Determine the [x, y] coordinate at the center of the cell enclosing the given text.  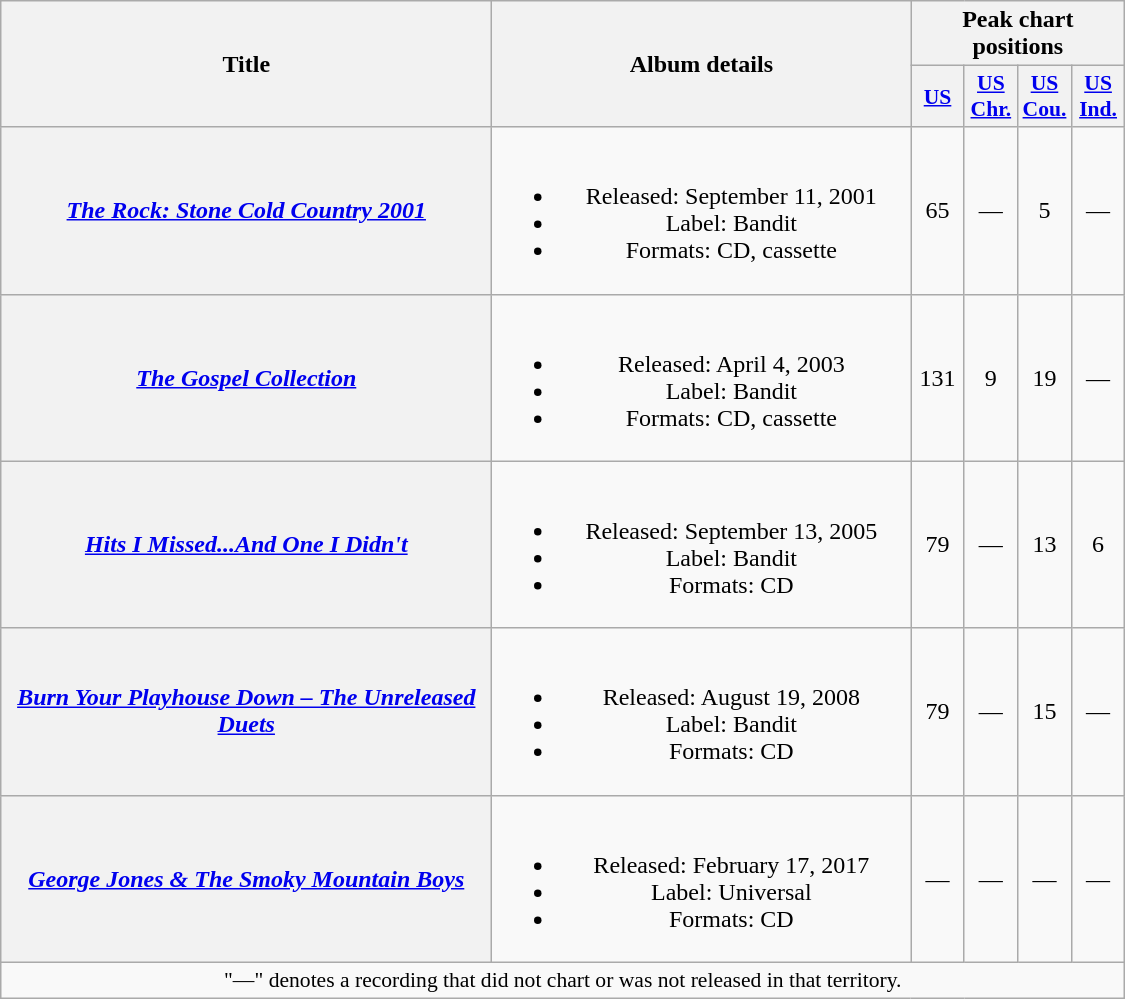
USInd. [1098, 96]
Burn Your Playhouse Down – The Unreleased Duets [246, 712]
65 [938, 210]
Peak chart positions [1018, 34]
USChr. [990, 96]
USCou. [1045, 96]
19 [1045, 378]
5 [1045, 210]
Album details [702, 64]
Released: September 13, 2005Label: BanditFormats: CD [702, 544]
US [938, 96]
Hits I Missed...And One I Didn't [246, 544]
The Rock: Stone Cold Country 2001 [246, 210]
Title [246, 64]
13 [1045, 544]
The Gospel Collection [246, 378]
Released: September 11, 2001Label: BanditFormats: CD, cassette [702, 210]
6 [1098, 544]
George Jones & The Smoky Mountain Boys [246, 878]
Released: April 4, 2003Label: BanditFormats: CD, cassette [702, 378]
Released: February 17, 2017Label: UniversalFormats: CD [702, 878]
"—" denotes a recording that did not chart or was not released in that territory. [563, 980]
9 [990, 378]
15 [1045, 712]
Released: August 19, 2008Label: BanditFormats: CD [702, 712]
131 [938, 378]
